Determine the [X, Y] coordinate at the center of the cell enclosing the given text.  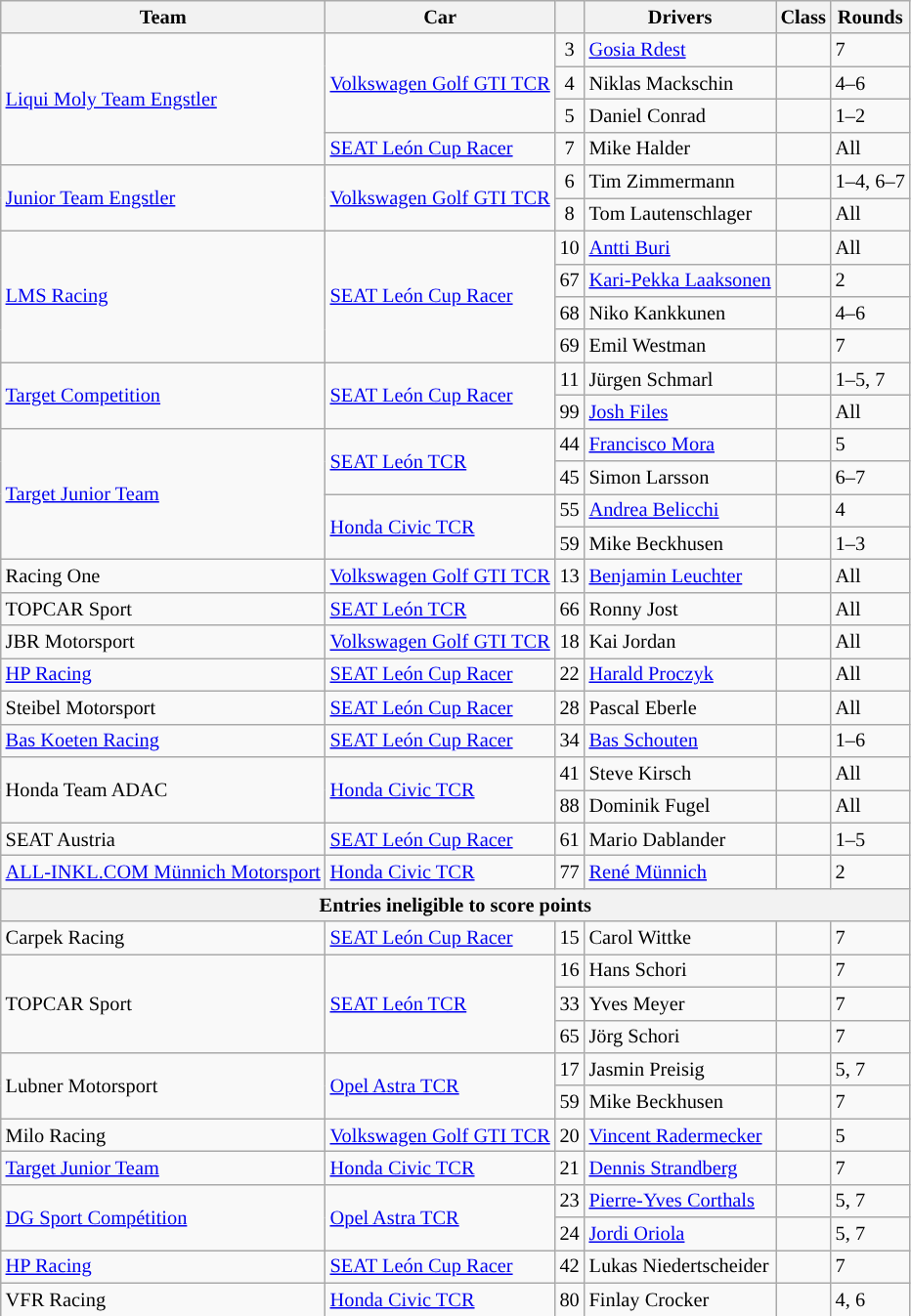
28 [570, 707]
Niklas Mackschin [680, 83]
1–3 [870, 543]
Class [803, 17]
JBR Motorsport [163, 642]
Jürgen Schmarl [680, 379]
Tim Zimmermann [680, 182]
1–4, 6–7 [870, 182]
Lubner Motorsport [163, 1084]
67 [570, 280]
Jordi Oriola [680, 1234]
Francisco Mora [680, 445]
65 [570, 1037]
SEAT Austria [163, 839]
88 [570, 806]
55 [570, 510]
15 [570, 938]
Jasmin Preisig [680, 1069]
1–5 [870, 839]
Dennis Strandberg [680, 1167]
Drivers [680, 17]
Racing One [163, 575]
34 [570, 741]
13 [570, 575]
80 [570, 1299]
61 [570, 839]
Honda Team ADAC [163, 789]
Jörg Schori [680, 1037]
Andrea Belicchi [680, 510]
Benjamin Leuchter [680, 575]
6–7 [870, 478]
Steve Kirsch [680, 773]
Carol Wittke [680, 938]
21 [570, 1167]
10 [570, 247]
Emil Westman [680, 346]
Hans Schori [680, 970]
Junior Team Engstler [163, 197]
3 [570, 50]
99 [570, 411]
24 [570, 1234]
Milo Racing [163, 1135]
Ronny Jost [680, 609]
Pierre-Yves Corthals [680, 1201]
44 [570, 445]
Finlay Crocker [680, 1299]
Car [440, 17]
4, 6 [870, 1299]
23 [570, 1201]
Niko Kankkunen [680, 313]
Josh Files [680, 411]
Team [163, 17]
Daniel Conrad [680, 115]
Pascal Eberle [680, 707]
René Münnich [680, 871]
42 [570, 1266]
Bas Koeten Racing [163, 741]
Bas Schouten [680, 741]
17 [570, 1069]
LMS Racing [163, 297]
Rounds [870, 17]
8 [570, 214]
1–5, 7 [870, 379]
22 [570, 674]
Vincent Radermecker [680, 1135]
Tom Lautenschlager [680, 214]
Simon Larsson [680, 478]
Carpek Racing [163, 938]
Antti Buri [680, 247]
Kari-Pekka Laaksonen [680, 280]
16 [570, 970]
1–6 [870, 741]
77 [570, 871]
DG Sport Compétition [163, 1217]
68 [570, 313]
Liqui Moly Team Engstler [163, 100]
18 [570, 642]
Harald Proczyk [680, 674]
1–2 [870, 115]
ALL-INKL.COM Münnich Motorsport [163, 871]
6 [570, 182]
Dominik Fugel [680, 806]
45 [570, 478]
Mario Dablander [680, 839]
Entries ineligible to score points [455, 905]
Kai Jordan [680, 642]
41 [570, 773]
Gosia Rdest [680, 50]
Yves Meyer [680, 1003]
Steibel Motorsport [163, 707]
Lukas Niedertscheider [680, 1266]
33 [570, 1003]
11 [570, 379]
VFR Racing [163, 1299]
20 [570, 1135]
69 [570, 346]
Target Competition [163, 395]
Mike Halder [680, 149]
66 [570, 609]
